Provide the [x, y] coordinate of the cell's center where the given text is located.  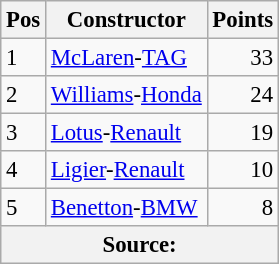
Lotus-Renault [127, 133]
Points [242, 20]
Williams-Honda [127, 95]
4 [24, 170]
10 [242, 170]
1 [24, 58]
Pos [24, 20]
24 [242, 95]
Source: [140, 245]
19 [242, 133]
Benetton-BMW [127, 208]
McLaren-TAG [127, 58]
Ligier-Renault [127, 170]
3 [24, 133]
8 [242, 208]
33 [242, 58]
5 [24, 208]
Constructor [127, 20]
2 [24, 95]
